Scan for the cell matching the given text and deliver its [x, y] coordinate at center. 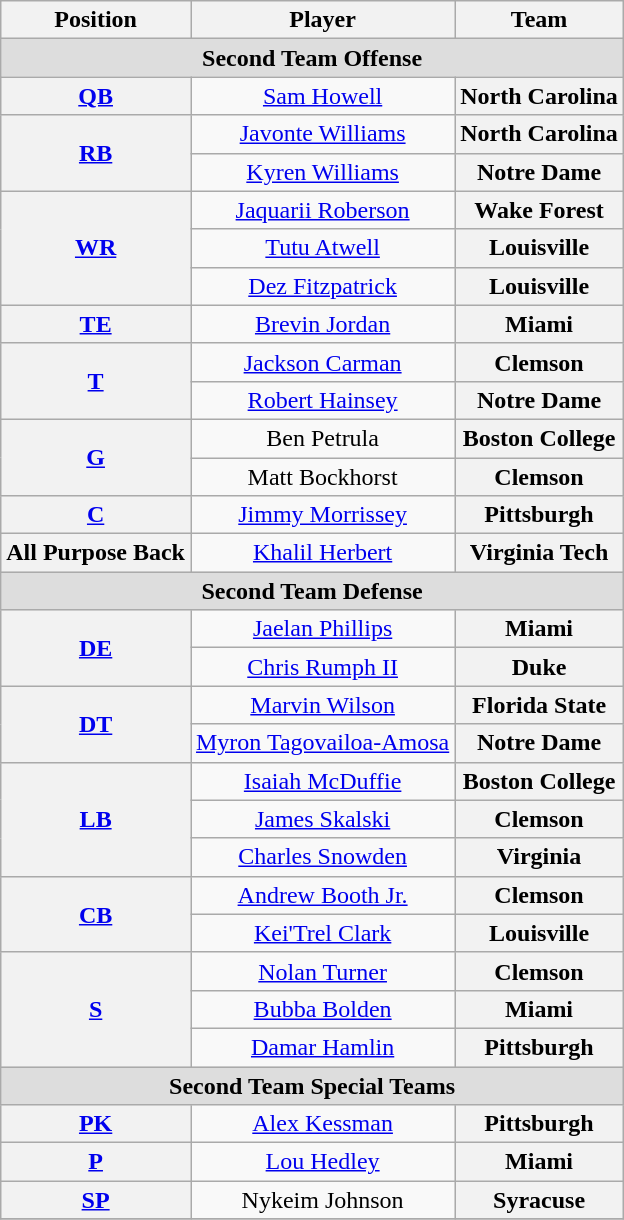
Jackson Carman [322, 362]
DT [96, 724]
James Skalski [322, 819]
Myron Tagovailoa-Amosa [322, 743]
CB [96, 914]
Isaiah McDuffie [322, 781]
Robert Hainsey [322, 400]
RB [96, 153]
C [96, 515]
SP [96, 1200]
WR [96, 248]
Syracuse [540, 1200]
Bubba Bolden [322, 1009]
Team [540, 20]
Matt Bockhorst [322, 477]
G [96, 457]
QB [96, 96]
Player [322, 20]
Second Team Special Teams [312, 1085]
All Purpose Back [96, 553]
Second Team Defense [312, 591]
Ben Petrula [322, 438]
Marvin Wilson [322, 705]
Second Team Offense [312, 58]
Kei'Trel Clark [322, 933]
Charles Snowden [322, 857]
Virginia Tech [540, 553]
Kyren Williams [322, 172]
Damar Hamlin [322, 1047]
Duke [540, 667]
Jimmy Morrissey [322, 515]
P [96, 1162]
Javonte Williams [322, 134]
Sam Howell [322, 96]
Brevin Jordan [322, 324]
LB [96, 819]
Virginia [540, 857]
DE [96, 648]
Chris Rumph II [322, 667]
TE [96, 324]
PK [96, 1124]
Jaquarii Roberson [322, 210]
Alex Kessman [322, 1124]
S [96, 1009]
Position [96, 20]
Dez Fitzpatrick [322, 286]
Khalil Herbert [322, 553]
Tutu Atwell [322, 248]
T [96, 381]
Nolan Turner [322, 971]
Florida State [540, 705]
Nykeim Johnson [322, 1200]
Wake Forest [540, 210]
Jaelan Phillips [322, 629]
Andrew Booth Jr. [322, 895]
Lou Hedley [322, 1162]
